Search for the cell housing the specified text and yield its [X, Y] center coordinate. 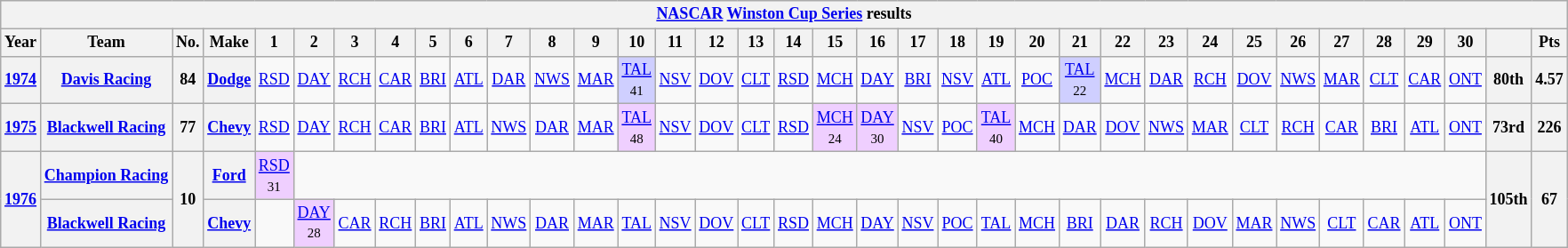
2 [314, 43]
TAL48 [636, 128]
4 [396, 43]
21 [1079, 43]
Champion Racing [106, 175]
17 [917, 43]
77 [188, 128]
RSD31 [274, 175]
23 [1166, 43]
18 [958, 43]
Davis Racing [106, 80]
3 [355, 43]
25 [1254, 43]
29 [1425, 43]
30 [1466, 43]
7 [508, 43]
11 [676, 43]
20 [1037, 43]
MCH24 [835, 128]
1975 [21, 128]
Team [106, 43]
Dodge [229, 80]
DAY30 [877, 128]
226 [1549, 128]
NASCAR Winston Cup Series results [784, 14]
26 [1298, 43]
19 [996, 43]
16 [877, 43]
67 [1549, 199]
Year [21, 43]
TAL40 [996, 128]
No. [188, 43]
Ford [229, 175]
1 [274, 43]
84 [188, 80]
8 [553, 43]
28 [1384, 43]
9 [596, 43]
80th [1508, 80]
13 [756, 43]
Make [229, 43]
DAY28 [314, 223]
22 [1123, 43]
15 [835, 43]
5 [434, 43]
6 [468, 43]
1974 [21, 80]
27 [1341, 43]
1976 [21, 199]
Pts [1549, 43]
TAL22 [1079, 80]
TAL41 [636, 80]
14 [794, 43]
73rd [1508, 128]
105th [1508, 199]
24 [1210, 43]
4.57 [1549, 80]
12 [716, 43]
